Return [x, y] of the center of cell containing provided text 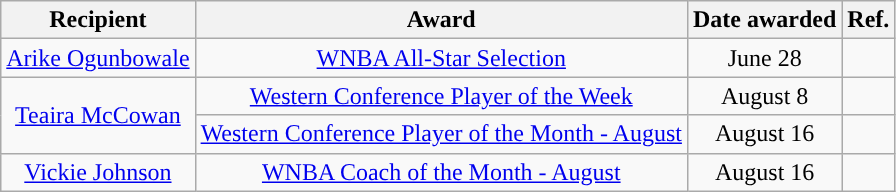
Western Conference Player of the Week [441, 96]
WNBA All-Star Selection [441, 58]
August 8 [764, 96]
June 28 [764, 58]
Teaira McCowan [98, 115]
Western Conference Player of the Month - August [441, 134]
Ref. [868, 20]
Vickie Johnson [98, 172]
WNBA Coach of the Month - August [441, 172]
Recipient [98, 20]
Arike Ogunbowale [98, 58]
Date awarded [764, 20]
Award [441, 20]
